Capture the cell that displays the provided text and extract its [x, y] central coordinate. 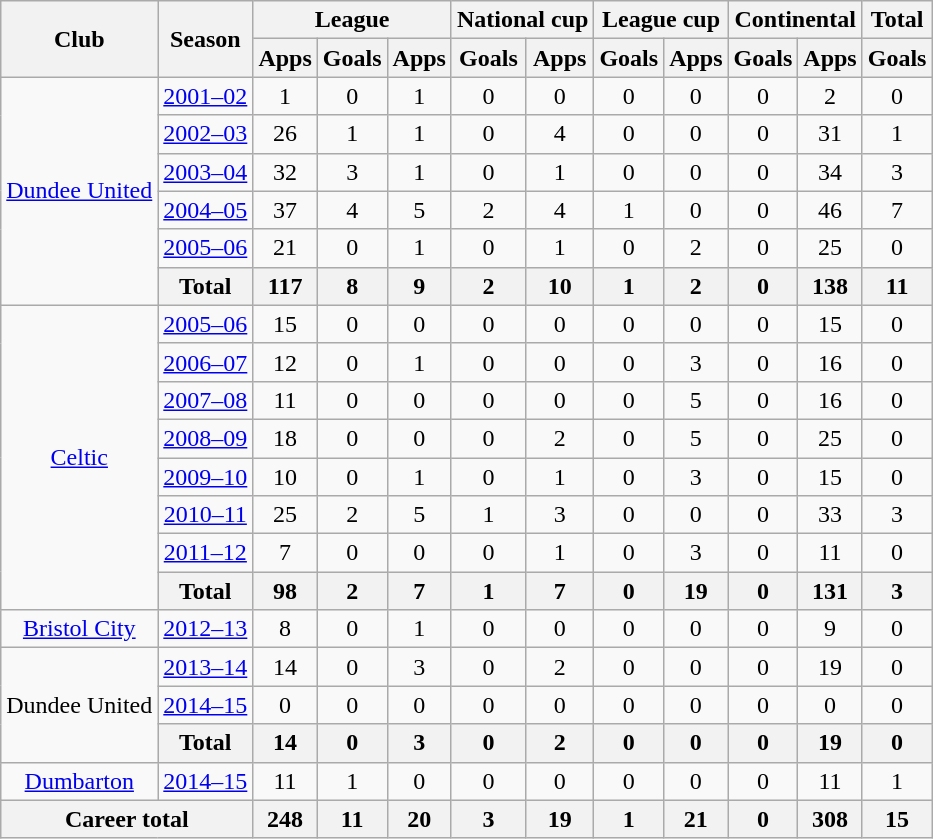
Bristol City [80, 629]
2011–12 [206, 553]
2003–04 [206, 172]
37 [285, 210]
2012–13 [206, 629]
12 [285, 362]
Dumbarton [80, 781]
Continental [795, 20]
98 [285, 591]
2001–02 [206, 96]
Club [80, 39]
2010–11 [206, 515]
2006–07 [206, 362]
2008–09 [206, 438]
2009–10 [206, 477]
248 [285, 819]
2007–08 [206, 400]
46 [830, 210]
League [352, 20]
National cup [522, 20]
20 [419, 819]
Season [206, 39]
2002–03 [206, 134]
32 [285, 172]
138 [830, 286]
33 [830, 515]
Celtic [80, 457]
26 [285, 134]
31 [830, 134]
18 [285, 438]
League cup [661, 20]
308 [830, 819]
Career total [127, 819]
117 [285, 286]
2004–05 [206, 210]
34 [830, 172]
2013–14 [206, 667]
131 [830, 591]
